Search for the cell housing the specified text and yield its [x, y] center coordinate. 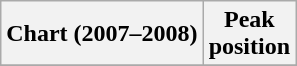
Chart (2007–2008) [102, 34]
Peak position [249, 34]
